Detect which cell encompasses the target text, then output its [x, y] center coordinate. 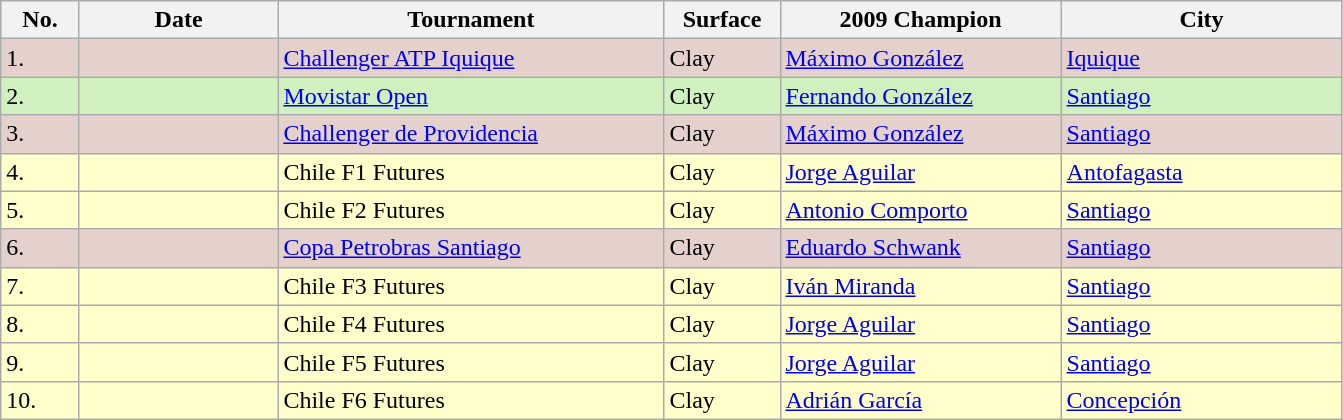
2. [40, 96]
10. [40, 400]
Iquique [1202, 58]
4. [40, 172]
Chile F6 Futures [471, 400]
Chile F5 Futures [471, 362]
Date [178, 20]
Tournament [471, 20]
5. [40, 210]
2009 Champion [920, 20]
9. [40, 362]
Iván Miranda [920, 286]
Challenger de Providencia [471, 134]
3. [40, 134]
Fernando González [920, 96]
Antofagasta [1202, 172]
8. [40, 324]
6. [40, 248]
Movistar Open [471, 96]
Concepción [1202, 400]
Chile F3 Futures [471, 286]
No. [40, 20]
7. [40, 286]
Chile F4 Futures [471, 324]
Surface [722, 20]
Chile F1 Futures [471, 172]
1. [40, 58]
Challenger ATP Iquique [471, 58]
Chile F2 Futures [471, 210]
Antonio Comporto [920, 210]
Adrián García [920, 400]
Eduardo Schwank [920, 248]
Copa Petrobras Santiago [471, 248]
City [1202, 20]
